Provide the (x, y) coordinate of the cell's center where the given text is located.  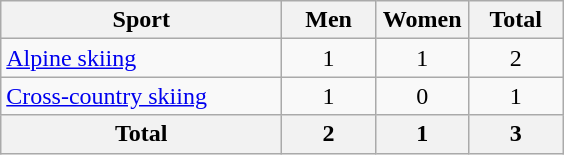
Alpine skiing (142, 58)
Sport (142, 20)
Women (422, 20)
0 (422, 96)
Men (329, 20)
3 (516, 134)
Cross-country skiing (142, 96)
